Return [x, y] of the center of cell containing provided text 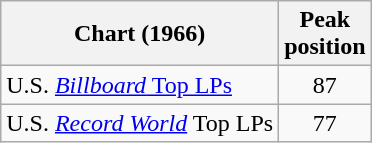
U.S. Billboard Top LPs [140, 85]
87 [325, 85]
Peakposition [325, 34]
U.S. Record World Top LPs [140, 123]
77 [325, 123]
Chart (1966) [140, 34]
